Locate the cell with the specified text and output its (x, y) center coordinate. 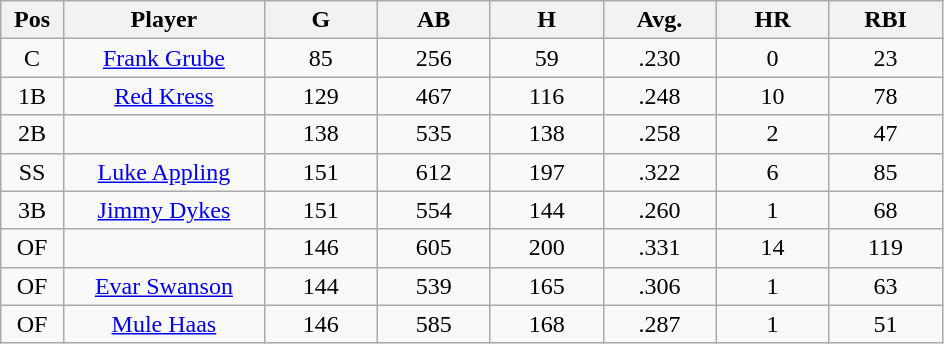
63 (886, 286)
AB (434, 20)
.260 (660, 210)
129 (320, 96)
.248 (660, 96)
.331 (660, 248)
Mule Haas (164, 324)
H (546, 20)
Luke Appling (164, 172)
168 (546, 324)
51 (886, 324)
539 (434, 286)
Frank Grube (164, 58)
Avg. (660, 20)
585 (434, 324)
3B (32, 210)
78 (886, 96)
14 (772, 248)
605 (434, 248)
68 (886, 210)
Jimmy Dykes (164, 210)
554 (434, 210)
Player (164, 20)
2B (32, 134)
116 (546, 96)
612 (434, 172)
Evar Swanson (164, 286)
2 (772, 134)
1B (32, 96)
119 (886, 248)
.258 (660, 134)
535 (434, 134)
.322 (660, 172)
Pos (32, 20)
Red Kress (164, 96)
.306 (660, 286)
256 (434, 58)
RBI (886, 20)
23 (886, 58)
47 (886, 134)
200 (546, 248)
10 (772, 96)
.287 (660, 324)
6 (772, 172)
467 (434, 96)
SS (32, 172)
165 (546, 286)
0 (772, 58)
G (320, 20)
197 (546, 172)
C (32, 58)
HR (772, 20)
.230 (660, 58)
59 (546, 58)
